Capture the cell that displays the provided text and extract its (x, y) central coordinate. 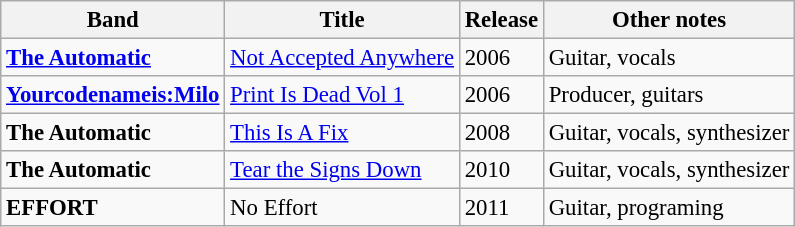
This Is A Fix (342, 133)
2008 (501, 133)
Not Accepted Anywhere (342, 58)
Title (342, 20)
Print Is Dead Vol 1 (342, 95)
Band (113, 20)
No Effort (342, 208)
Release (501, 20)
Guitar, programing (668, 208)
EFFORT (113, 208)
Tear the Signs Down (342, 170)
2010 (501, 170)
Other notes (668, 20)
Guitar, vocals (668, 58)
Producer, guitars (668, 95)
Yourcodenameis:Milo (113, 95)
2011 (501, 208)
